Scan for the cell matching the given text and deliver its [X, Y] coordinate at center. 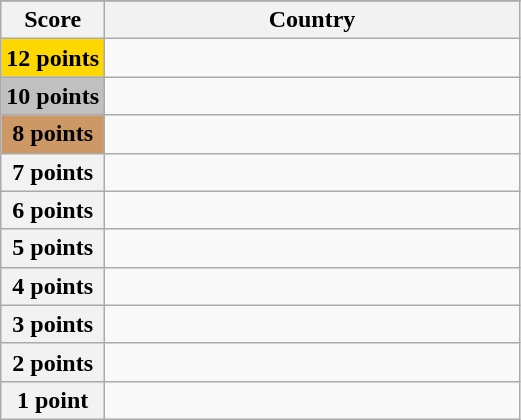
6 points [53, 210]
1 point [53, 400]
12 points [53, 58]
Score [53, 20]
8 points [53, 134]
10 points [53, 96]
5 points [53, 248]
Country [312, 20]
4 points [53, 286]
3 points [53, 324]
2 points [53, 362]
7 points [53, 172]
